From the cell containing the given text, extract its center point as (x, y) coordinate. 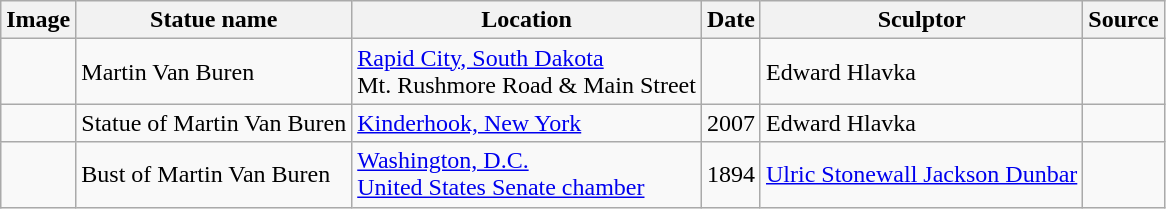
Bust of Martin Van Buren (214, 174)
Kinderhook, New York (527, 123)
Date (730, 20)
Image (38, 20)
Location (527, 20)
Washington, D.C.United States Senate chamber (527, 174)
Statue of Martin Van Buren (214, 123)
Source (1124, 20)
Statue name (214, 20)
Rapid City, South DakotaMt. Rushmore Road & Main Street (527, 72)
1894 (730, 174)
Martin Van Buren (214, 72)
Sculptor (921, 20)
2007 (730, 123)
Ulric Stonewall Jackson Dunbar (921, 174)
